Detect which cell encompasses the target text, then output its (X, Y) center coordinate. 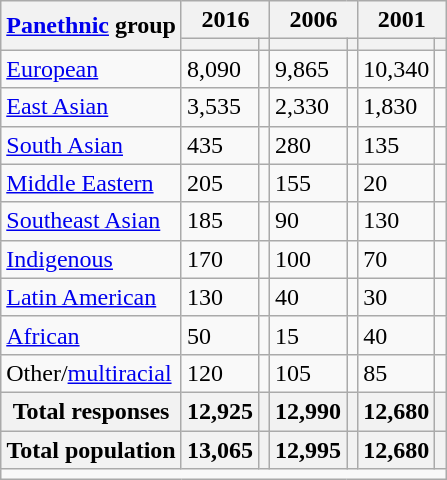
280 (308, 145)
8,090 (220, 69)
Southeast Asian (92, 221)
European (92, 69)
East Asian (92, 107)
30 (396, 297)
9,865 (308, 69)
70 (396, 259)
Middle Eastern (92, 183)
90 (308, 221)
2,330 (308, 107)
Total responses (92, 411)
10,340 (396, 69)
170 (220, 259)
Other/multiracial (92, 373)
12,995 (308, 449)
85 (396, 373)
12,925 (220, 411)
2016 (225, 20)
155 (308, 183)
100 (308, 259)
1,830 (396, 107)
185 (220, 221)
Latin American (92, 297)
2001 (402, 20)
South Asian (92, 145)
2006 (314, 20)
50 (220, 335)
135 (396, 145)
15 (308, 335)
435 (220, 145)
20 (396, 183)
3,535 (220, 107)
Panethnic group (92, 26)
205 (220, 183)
Indigenous (92, 259)
105 (308, 373)
13,065 (220, 449)
12,990 (308, 411)
Total population (92, 449)
African (92, 335)
120 (220, 373)
